Return [X, Y] of the center of cell containing provided text 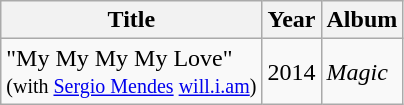
"My My My My Love"(with Sergio Mendes will.i.am) [132, 72]
Year [292, 20]
Title [132, 20]
Magic [362, 72]
2014 [292, 72]
Album [362, 20]
